Detect which cell encompasses the target text, then output its (x, y) center coordinate. 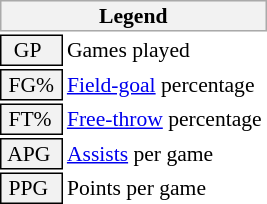
GP (31, 50)
Free-throw percentage (166, 120)
APG (31, 154)
PPG (31, 188)
Assists per game (166, 154)
FG% (31, 85)
Legend (134, 16)
FT% (31, 120)
Points per game (166, 188)
Field-goal percentage (166, 85)
Games played (166, 50)
